Determine the (X, Y) coordinate at the center of the cell enclosing the given text.  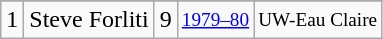
UW-Eau Claire (318, 20)
1979–80 (215, 20)
9 (166, 20)
1 (12, 20)
Steve Forliti (89, 20)
